Provide the [x, y] coordinate of the cell's center where the given text is located.  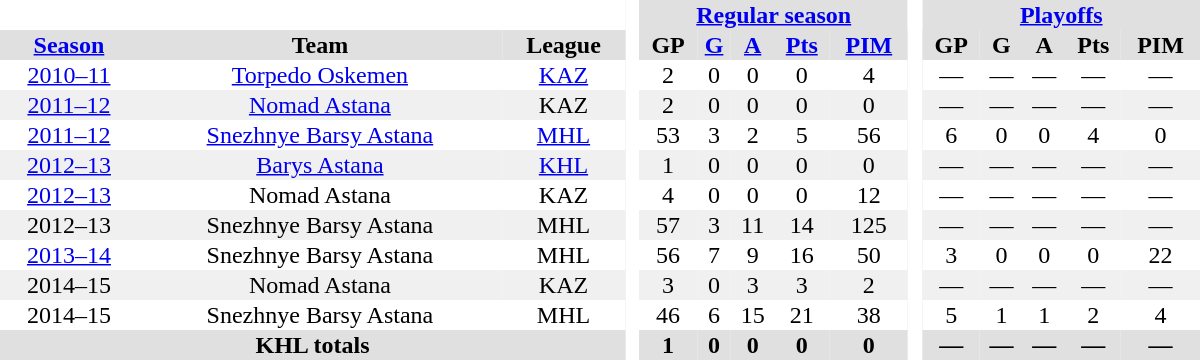
Team [320, 45]
Torpedo Oskemen [320, 75]
57 [668, 225]
Playoffs [1061, 15]
15 [752, 315]
9 [752, 255]
12 [868, 195]
2013–14 [69, 255]
46 [668, 315]
21 [802, 315]
7 [714, 255]
KHL [564, 165]
14 [802, 225]
Season [69, 45]
38 [868, 315]
125 [868, 225]
Regular season [774, 15]
53 [668, 135]
50 [868, 255]
League [564, 45]
11 [752, 225]
16 [802, 255]
KHL totals [312, 345]
2010–11 [69, 75]
22 [1160, 255]
Barys Astana [320, 165]
